From the cell containing the given text, extract its center point as [x, y] coordinate. 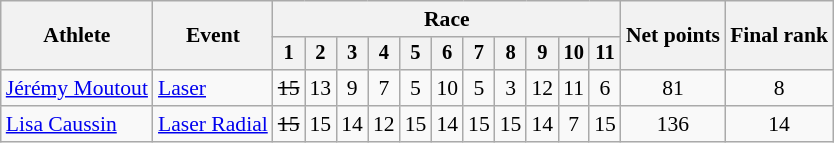
Event [213, 36]
136 [673, 124]
Race [447, 19]
Laser [213, 88]
Lisa Caussin [77, 124]
4 [384, 54]
Net points [673, 36]
Athlete [77, 36]
Laser Radial [213, 124]
Jérémy Moutout [77, 88]
Final rank [779, 36]
1 [289, 54]
13 [320, 88]
81 [673, 88]
2 [320, 54]
